Search for the cell housing the specified text and yield its (x, y) center coordinate. 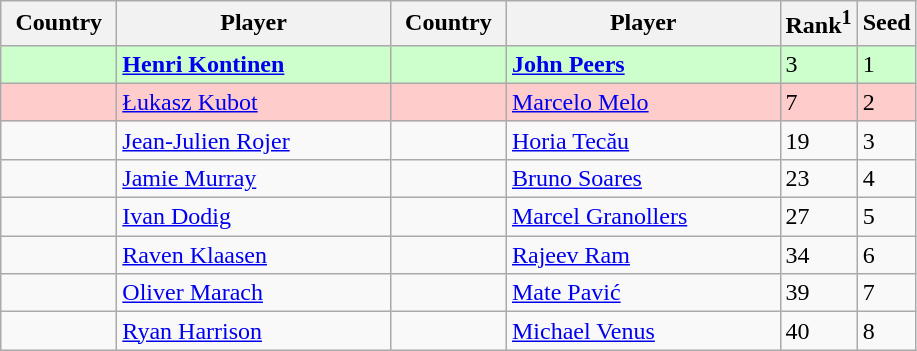
Bruno Soares (643, 178)
Raven Klaasen (254, 255)
Seed (886, 24)
Michael Venus (643, 331)
34 (818, 255)
1 (886, 64)
23 (818, 178)
Henri Kontinen (254, 64)
Marcelo Melo (643, 102)
Ivan Dodig (254, 217)
40 (818, 331)
Mate Pavić (643, 293)
5 (886, 217)
19 (818, 140)
Jean-Julien Rojer (254, 140)
6 (886, 255)
Łukasz Kubot (254, 102)
Rajeev Ram (643, 255)
Ryan Harrison (254, 331)
Oliver Marach (254, 293)
4 (886, 178)
John Peers (643, 64)
2 (886, 102)
39 (818, 293)
27 (818, 217)
Horia Tecău (643, 140)
Jamie Murray (254, 178)
Marcel Granollers (643, 217)
Rank1 (818, 24)
8 (886, 331)
